Capture the cell that displays the provided text and extract its (X, Y) central coordinate. 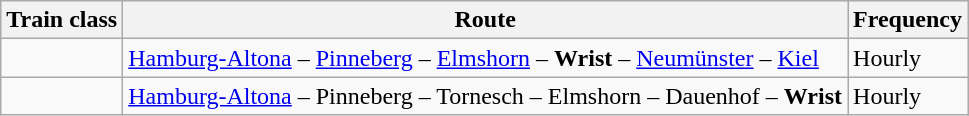
Route (486, 20)
Hamburg-Altona – Pinneberg – Tornesch – Elmshorn – Dauenhof – Wrist (486, 96)
Frequency (908, 20)
Hamburg-Altona – Pinneberg – Elmshorn – Wrist – Neumünster – Kiel (486, 58)
Train class (62, 20)
